Identify which cell holds the provided text, then report its (X, Y) central coordinate. 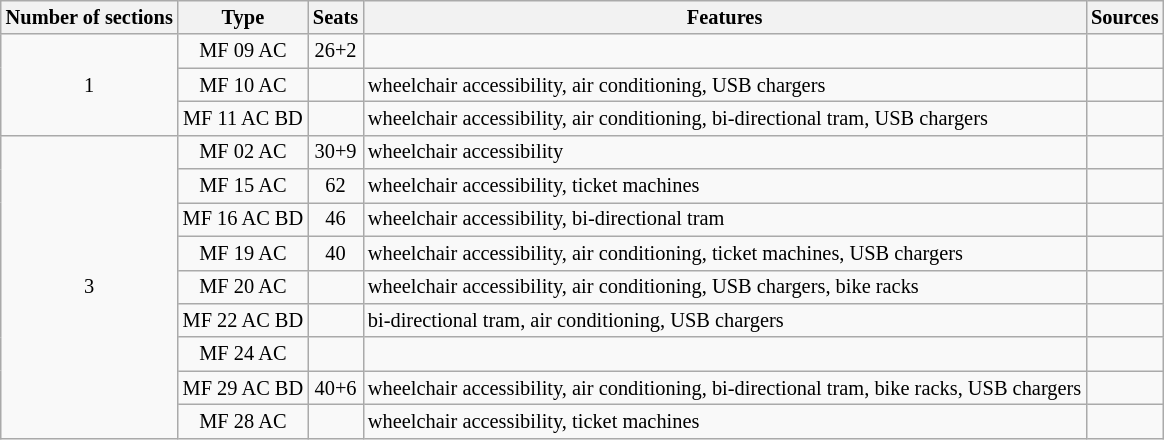
MF 24 AC (243, 354)
40 (336, 253)
Sources (1124, 17)
46 (336, 219)
MF 11 AC BD (243, 118)
1 (90, 84)
Features (724, 17)
wheelchair accessibility, air conditioning, USB chargers (724, 85)
MF 09 AC (243, 51)
wheelchair accessibility, bi-directional tram (724, 219)
wheelchair accessibility, air conditioning, ticket machines, USB chargers (724, 253)
26+2 (336, 51)
wheelchair accessibility, air conditioning, USB chargers, bike racks (724, 287)
MF 28 AC (243, 421)
3 (90, 286)
wheelchair accessibility (724, 152)
MF 15 AC (243, 186)
MF 20 AC (243, 287)
Number of sections (90, 17)
wheelchair accessibility, air conditioning, bi-directional tram, bike racks, USB chargers (724, 388)
MF 22 AC BD (243, 320)
30+9 (336, 152)
MF 29 AC BD (243, 388)
MF 16 AC BD (243, 219)
Type (243, 17)
Seats (336, 17)
bi-directional tram, air conditioning, USB chargers (724, 320)
40+6 (336, 388)
wheelchair accessibility, air conditioning, bi-directional tram, USB chargers (724, 118)
MF 10 AC (243, 85)
62 (336, 186)
MF 19 AC (243, 253)
MF 02 AC (243, 152)
